Scan for the cell matching the given text and deliver its (x, y) coordinate at center. 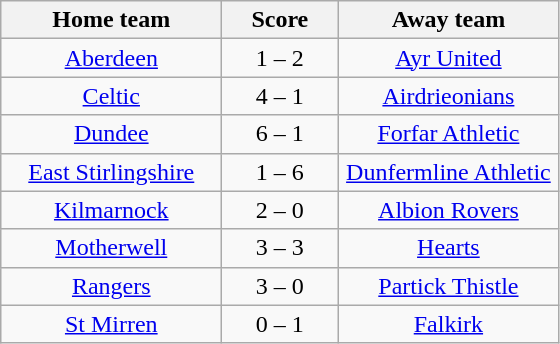
Airdrieonians (448, 96)
4 – 1 (280, 96)
Dunfermline Athletic (448, 172)
3 – 3 (280, 248)
Rangers (112, 286)
Albion Rovers (448, 210)
Aberdeen (112, 58)
St Mirren (112, 324)
Dundee (112, 134)
3 – 0 (280, 286)
1 – 2 (280, 58)
East Stirlingshire (112, 172)
Motherwell (112, 248)
6 – 1 (280, 134)
Falkirk (448, 324)
Score (280, 20)
Ayr United (448, 58)
2 – 0 (280, 210)
Away team (448, 20)
0 – 1 (280, 324)
1 – 6 (280, 172)
Home team (112, 20)
Partick Thistle (448, 286)
Hearts (448, 248)
Celtic (112, 96)
Forfar Athletic (448, 134)
Kilmarnock (112, 210)
